Identify which cell holds the provided text, then report its [x, y] central coordinate. 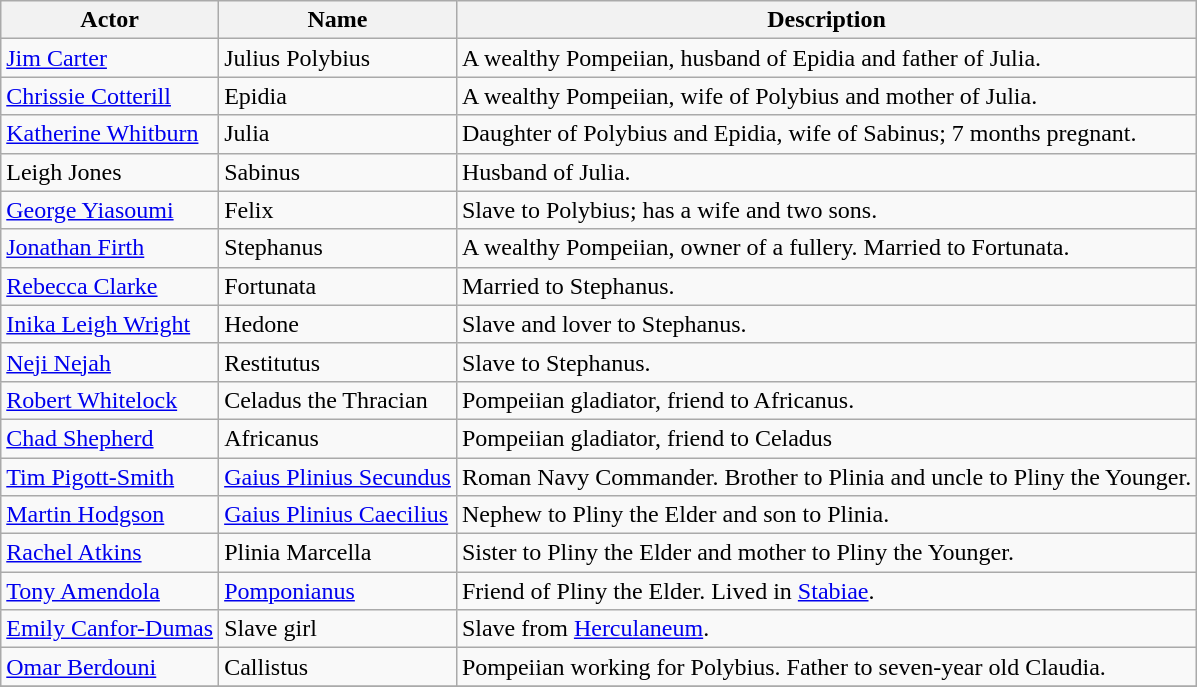
Julia [338, 134]
Fortunata [338, 286]
Martin Hodgson [110, 515]
Name [338, 20]
Daughter of Polybius and Epidia, wife of Sabinus; 7 months pregnant. [826, 134]
Actor [110, 20]
Julius Polybius [338, 58]
George Yiasoumi [110, 210]
Chrissie Cotterill [110, 96]
Friend of Pliny the Elder. Lived in Stabiae. [826, 591]
Pomponianus [338, 591]
Stephanus [338, 248]
Nephew to Pliny the Elder and son to Plinia. [826, 515]
Pompeiian gladiator, friend to Africanus. [826, 400]
A wealthy Pompeiian, wife of Polybius and mother of Julia. [826, 96]
Hedone [338, 324]
Pompeiian working for Polybius. Father to seven-year old Claudia. [826, 667]
Leigh Jones [110, 172]
Plinia Marcella [338, 553]
Emily Canfor-Dumas [110, 629]
Chad Shepherd [110, 438]
Gaius Plinius Caecilius [338, 515]
Married to Stephanus. [826, 286]
Husband of Julia. [826, 172]
Jonathan Firth [110, 248]
Tony Amendola [110, 591]
Africanus [338, 438]
Sister to Pliny the Elder and mother to Pliny the Younger. [826, 553]
Sabinus [338, 172]
Callistus [338, 667]
Neji Nejah [110, 362]
Rachel Atkins [110, 553]
Celadus the Thracian [338, 400]
Slave to Stephanus. [826, 362]
Restitutus [338, 362]
A wealthy Pompeiian, husband of Epidia and father of Julia. [826, 58]
Pompeiian gladiator, friend to Celadus [826, 438]
Slave and lover to Stephanus. [826, 324]
Roman Navy Commander. Brother to Plinia and uncle to Pliny the Younger. [826, 477]
Slave from Herculaneum. [826, 629]
Felix [338, 210]
Jim Carter [110, 58]
Slave to Polybius; has a wife and two sons. [826, 210]
A wealthy Pompeiian, owner of a fullery. Married to Fortunata. [826, 248]
Epidia [338, 96]
Katherine Whitburn [110, 134]
Robert Whitelock [110, 400]
Omar Berdouni [110, 667]
Rebecca Clarke [110, 286]
Gaius Plinius Secundus [338, 477]
Slave girl [338, 629]
Description [826, 20]
Tim Pigott-Smith [110, 477]
Inika Leigh Wright [110, 324]
